From the cell containing the given text, extract its center point as (X, Y) coordinate. 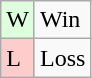
W (18, 20)
Win (62, 20)
Loss (62, 58)
L (18, 58)
